Identify which cell holds the provided text, then report its [X, Y] central coordinate. 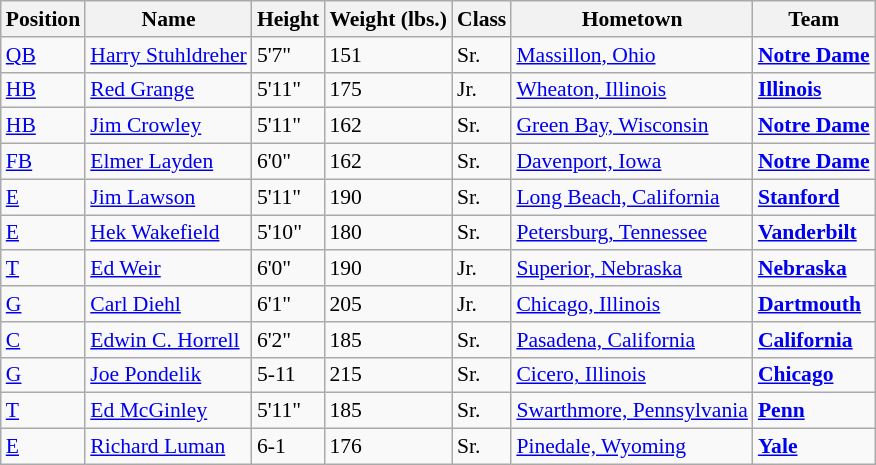
QB [43, 55]
151 [388, 55]
Pasadena, California [632, 340]
Edwin C. Horrell [168, 340]
Hometown [632, 19]
Team [814, 19]
FB [43, 162]
180 [388, 233]
Green Bay, Wisconsin [632, 126]
215 [388, 375]
Swarthmore, Pennsylvania [632, 411]
5'10" [288, 233]
Name [168, 19]
Pinedale, Wyoming [632, 447]
Chicago, Illinois [632, 304]
Petersburg, Tennessee [632, 233]
Richard Luman [168, 447]
176 [388, 447]
Cicero, Illinois [632, 375]
Dartmouth [814, 304]
Weight (lbs.) [388, 19]
Jim Crowley [168, 126]
Ed McGinley [168, 411]
Wheaton, Illinois [632, 90]
Vanderbilt [814, 233]
Position [43, 19]
175 [388, 90]
Red Grange [168, 90]
5-11 [288, 375]
Massillon, Ohio [632, 55]
Illinois [814, 90]
Superior, Nebraska [632, 269]
Nebraska [814, 269]
Yale [814, 447]
5'7" [288, 55]
Chicago [814, 375]
Elmer Layden [168, 162]
Penn [814, 411]
C [43, 340]
205 [388, 304]
Ed Weir [168, 269]
Class [482, 19]
Jim Lawson [168, 197]
Height [288, 19]
Carl Diehl [168, 304]
6'2" [288, 340]
Joe Pondelik [168, 375]
Stanford [814, 197]
Hek Wakefield [168, 233]
Davenport, Iowa [632, 162]
California [814, 340]
6'1" [288, 304]
Harry Stuhldreher [168, 55]
Long Beach, California [632, 197]
6-1 [288, 447]
